Capture the cell that displays the provided text and extract its [X, Y] central coordinate. 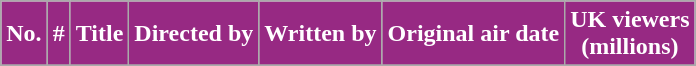
Original air date [474, 34]
UK viewers(millions) [630, 34]
# [58, 34]
Title [100, 34]
No. [24, 34]
Directed by [194, 34]
Written by [320, 34]
